Output the (X, Y) coordinate of the center of the cell containing the given text.  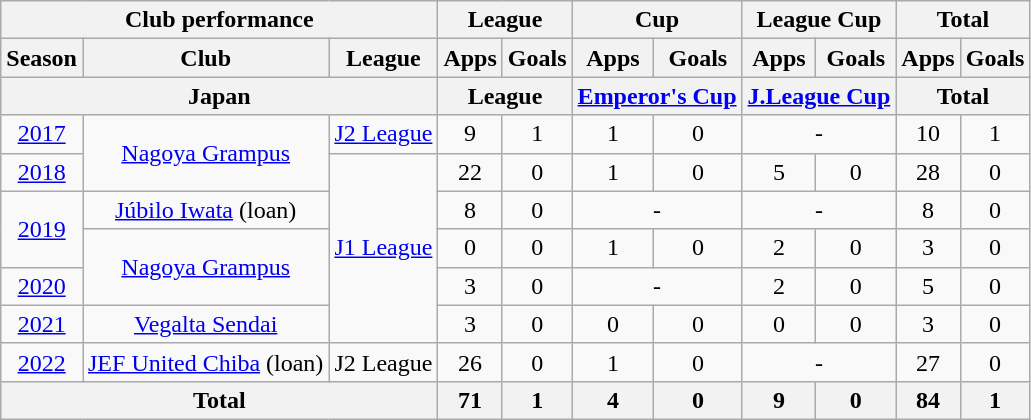
2019 (42, 229)
28 (928, 172)
2022 (42, 362)
84 (928, 400)
27 (928, 362)
Season (42, 58)
Emperor's Cup (657, 96)
2021 (42, 324)
10 (928, 134)
71 (470, 400)
JEF United Chiba (loan) (205, 362)
Club (205, 58)
4 (613, 400)
Club performance (220, 20)
2018 (42, 172)
Cup (657, 20)
22 (470, 172)
J1 League (384, 248)
26 (470, 362)
J.League Cup (819, 96)
Vegalta Sendai (205, 324)
2020 (42, 286)
Júbilo Iwata (loan) (205, 210)
2017 (42, 134)
League Cup (819, 20)
Japan (220, 96)
